Identify which cell holds the provided text, then report its (X, Y) central coordinate. 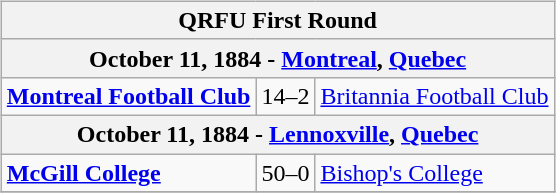
50–0 (286, 173)
Britannia Football Club (434, 96)
McGill College (128, 173)
QRFU First Round (278, 20)
Montreal Football Club (128, 96)
14–2 (286, 96)
October 11, 1884 - Lennoxville, Quebec (278, 134)
Bishop's College (434, 173)
October 11, 1884 - Montreal, Quebec (278, 58)
